Identify which cell holds the provided text, then report its (X, Y) central coordinate. 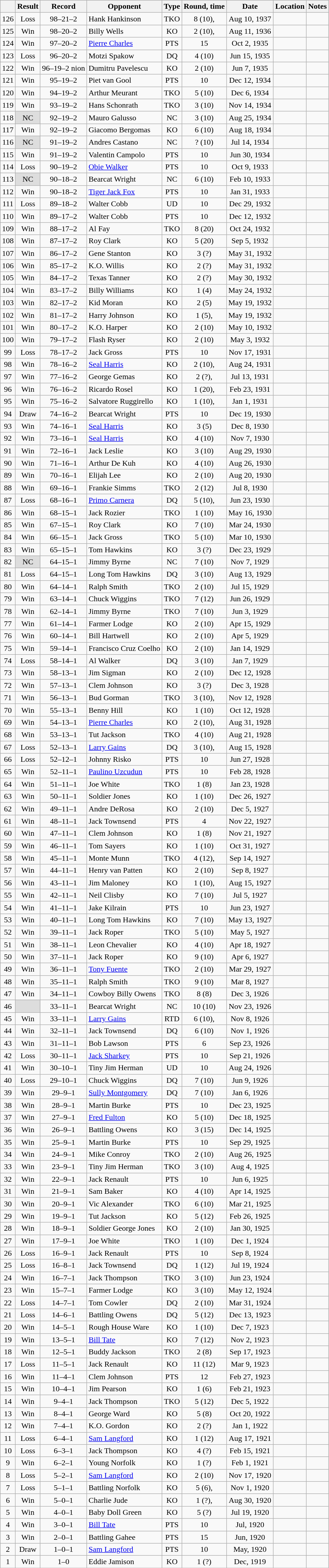
112 (8, 192)
Aug 11, 1936 (250, 31)
6–2–1 (63, 1463)
37–11–1 (63, 957)
Oct 24, 1932 (250, 229)
13 (8, 1414)
Mar 31, 1924 (250, 1302)
28 (8, 1228)
1 (20), (204, 389)
1–0–1 (63, 1550)
63 (8, 796)
14–5–1 (63, 1327)
Date (250, 6)
Jul 8, 1930 (250, 488)
38 (8, 1105)
125 (8, 31)
59–14–1 (63, 648)
Jan 31, 1933 (250, 192)
109 (8, 229)
12–5–1 (63, 1352)
5–1–1 (63, 1488)
George Ward (124, 1414)
Bill Hartwell (124, 636)
Nov 8, 1926 (250, 1019)
1 (4) (204, 290)
5 (10), (204, 500)
72 (8, 685)
Jul, 1920 (250, 1525)
Jun 27, 1928 (250, 760)
8 (8) (204, 994)
70–16–1 (63, 475)
2–0–1 (63, 1537)
41 (8, 1068)
Sep 8, 1927 (250, 870)
74–16–1 (63, 426)
Nov 17, 1920 (250, 1475)
89–18–2 (63, 204)
Gene Stanton (124, 253)
Johnny Risko (124, 760)
40 (8, 1080)
11 (8, 1438)
K.O. Harper (124, 327)
91 (8, 451)
124 (8, 43)
75 (8, 648)
54–13–1 (63, 722)
98 (8, 365)
16–9–1 (63, 1253)
4 (12), (204, 858)
66–15–1 (63, 537)
Tony Fuente (124, 969)
Battling Gahee (124, 1537)
74–16–2 (63, 414)
114 (8, 167)
Valentin Campolo (124, 155)
6–4–1 (63, 1438)
Hank Hankinson (124, 19)
Soldier Jones (124, 796)
35 (8, 1142)
56 (8, 883)
88–17–2 (63, 229)
Apr 15, 1929 (250, 624)
82–17–2 (63, 303)
Aug 4, 1925 (250, 1167)
26–9–1 (63, 1130)
Primo Carnera (124, 500)
Al Walker (124, 661)
35–11–1 (63, 982)
73–16–1 (63, 438)
18–9–1 (63, 1228)
Ricardo Rosel (124, 389)
1 (?), (204, 1500)
8 (8, 1475)
16–8–1 (63, 1265)
46–11–1 (63, 846)
Mauro Galusso (124, 117)
Dec 14, 1925 (250, 1130)
Apr 14, 1925 (250, 1191)
7 (8, 1488)
17 (8, 1364)
Opponent (124, 6)
Jun, 1920 (250, 1537)
1 (6) (204, 1389)
Aug 20, 1930 (250, 475)
Jan 1, 1922 (250, 1426)
32 (8, 1179)
39–11–1 (63, 932)
Oct 9, 1933 (250, 167)
Aug 21, 1928 (250, 735)
82 (8, 562)
Sep 14, 1927 (250, 858)
50–11–1 (63, 796)
Feb 26, 1925 (250, 1216)
3 (5) (204, 426)
5 (20) (204, 241)
110 (8, 216)
Dec 18, 1925 (250, 1117)
Mar 21, 1925 (250, 1204)
Nov 1, 1926 (250, 1031)
May 3, 1932 (250, 340)
3–0–1 (63, 1525)
Dec 7, 1923 (250, 1327)
Frankie Simms (124, 488)
103 (8, 303)
Sully Montgomery (124, 1093)
Apr 5, 1929 (250, 636)
51 (8, 945)
58–14–1 (63, 661)
Jim Sigman (124, 673)
70 (8, 710)
Jul 14, 1934 (250, 142)
62–14–1 (63, 611)
Mar 10, 1930 (250, 537)
Aug 17, 1921 (250, 1438)
8–4–1 (63, 1414)
Nov 2, 1923 (250, 1340)
73 (8, 673)
42–11–1 (63, 895)
105 (8, 278)
Bud Gorman (124, 698)
33 (8, 1167)
10 (10) (204, 1006)
3 (15) (204, 1130)
62 (8, 809)
79–17–2 (63, 340)
Dec 8, 1930 (250, 426)
Type (172, 6)
Aug 15, 1927 (250, 883)
Monte Munn (124, 858)
4–0–1 (63, 1512)
20 (8, 1327)
Dec 23, 1929 (250, 550)
52–11–1 (63, 772)
Dec 29, 1932 (250, 204)
Sep 23, 1926 (250, 1043)
Dec 12, 1932 (250, 216)
1 (8, 1562)
Oct 20, 1922 (250, 1414)
90 (8, 463)
Aug 15, 1928 (250, 747)
68–15–1 (63, 512)
29–9–1 (63, 1093)
96 (8, 389)
67 (8, 747)
27 (8, 1241)
Jul 5, 1927 (250, 895)
Andre DeRosa (124, 809)
Battling Norfolk (124, 1488)
51–11–1 (63, 784)
Jul 19, 1924 (250, 1265)
Harry Johnson (124, 315)
58–13–1 (63, 673)
Apr 6, 1927 (250, 957)
Nov 22, 1927 (250, 821)
113 (8, 179)
18 (8, 1352)
29–10–1 (63, 1080)
81 (8, 574)
5 (?) (204, 1512)
68 (8, 735)
Flash Ryser (124, 340)
47–11–1 (63, 833)
28–9–1 (63, 1105)
K.O. Willis (124, 266)
Aug 26, 1930 (250, 463)
Feb 10, 1933 (250, 179)
Dec 5, 1922 (250, 1401)
2 (8, 1550)
16 (8, 1377)
69 (8, 722)
84–17–2 (63, 278)
14 (8, 1401)
36–11–1 (63, 969)
Aug 25, 1934 (250, 117)
K.O. Gordon (124, 1426)
25 (8, 1265)
Nov 1, 1920 (250, 1488)
23–9–1 (63, 1167)
10–4–1 (63, 1389)
Arthur Meurant (124, 93)
Mar 29, 1927 (250, 969)
Jun 30, 1934 (250, 155)
80 (8, 587)
Nov 21, 1927 (250, 833)
106 (8, 266)
Piet van Gool (124, 80)
Aug 29, 1930 (250, 451)
118 (8, 117)
94 (8, 414)
RTD (172, 1019)
Hans Schonrath (124, 105)
Bob Lawson (124, 1043)
97 (8, 377)
Dec 12, 1934 (250, 80)
Texas Tanner (124, 278)
Giacomo Bergomas (124, 130)
97–20–2 (63, 43)
31–11–1 (63, 1043)
79 (8, 599)
Aug 13, 1929 (250, 574)
89–17–2 (63, 216)
Vic Alexander (124, 1204)
98–20–2 (63, 31)
117 (8, 130)
Baby Doll Green (124, 1512)
Soldier George Jones (124, 1228)
May 30, 1932 (250, 278)
5 (6), (204, 1488)
2 (?), (204, 377)
Jul 19, 1920 (250, 1512)
Obie Walker (124, 167)
5–0–1 (63, 1500)
42 (8, 1056)
99 (8, 352)
30–11–1 (63, 1056)
15–7–1 (63, 1290)
2 (8) (204, 1352)
81–17–2 (63, 315)
93 (8, 426)
Buddy Jackson (124, 1352)
Jan 30, 1925 (250, 1228)
Sam Baker (124, 1191)
49–11–1 (63, 809)
Leon Chevalier (124, 945)
90–19–2 (63, 167)
Dec 6, 1934 (250, 93)
108 (8, 241)
50 (8, 957)
45–11–1 (63, 858)
Charlie Jude (124, 1500)
36 (8, 1130)
Nov 17, 1931 (250, 352)
Dumitru Pavelescu (124, 68)
Feb 28, 1928 (250, 772)
14–7–1 (63, 1302)
34 (8, 1155)
59 (8, 846)
Notes (317, 6)
119 (8, 105)
Jack Rozier (124, 512)
75–16–2 (63, 401)
86 (8, 512)
Jun 23, 1924 (250, 1278)
Henry van Patten (124, 870)
65–15–1 (63, 550)
Aug 24, 1931 (250, 365)
Apr 18, 1927 (250, 945)
George Gemas (124, 377)
116 (8, 142)
66 (8, 760)
100 (8, 340)
1–0 (63, 1562)
Jun 9, 1926 (250, 1080)
Dec 23, 1925 (250, 1105)
Rough House Ware (124, 1327)
Jul 15, 1929 (250, 587)
Dec 1, 1924 (250, 1241)
61 (8, 821)
57 (8, 870)
Jack Leslie (124, 451)
27–9–1 (63, 1117)
6 (10), (204, 1019)
60 (8, 833)
Jun 6, 1925 (250, 1179)
1 (5), (204, 315)
92 (8, 438)
80–17–2 (63, 327)
31 (8, 1191)
Jim Pearson (124, 1389)
87 (8, 500)
Tom Cowler (124, 1302)
Dec 3, 1926 (250, 994)
34–11–1 (63, 994)
61–14–1 (63, 624)
24–9–1 (63, 1155)
26 (8, 1253)
74 (8, 661)
111 (8, 204)
29 (8, 1216)
Nov 23, 1926 (250, 1006)
Tom Hawkins (124, 550)
Sep 21, 1926 (250, 1056)
95 (8, 401)
54 (8, 907)
53 (8, 920)
63–14–1 (63, 599)
53–13–1 (63, 735)
11 (12) (204, 1364)
2 (5) (204, 303)
121 (8, 80)
25–9–1 (63, 1142)
Feb 1, 1921 (250, 1463)
Aug 18, 1934 (250, 130)
Jack Sharkey (124, 1056)
Jan 7, 1929 (250, 661)
Dec 13, 1923 (250, 1315)
39 (8, 1093)
72–16–1 (63, 451)
4 (?) (204, 1451)
Nov 7, 1930 (250, 438)
3 (8, 1537)
49 (8, 969)
Elijah Lee (124, 475)
78 (8, 611)
52–13–1 (63, 747)
8 (10), (204, 19)
19–9–1 (63, 1216)
20–9–1 (63, 1204)
Record (63, 6)
44–11–1 (63, 870)
69–16–1 (63, 488)
21–9–1 (63, 1191)
46 (8, 1006)
2 (12) (204, 488)
Salvatore Ruggirello (124, 401)
23 (8, 1290)
Oct 2, 1935 (250, 43)
? (10) (204, 142)
96–19–2 nion (63, 68)
Sep 29, 1925 (250, 1142)
Nov 7, 1929 (250, 562)
84 (8, 537)
44 (8, 1031)
6–3–1 (63, 1451)
40–11–1 (63, 920)
Billy Wells (124, 31)
Jun 15, 1935 (250, 56)
Eddie Jamison (124, 1562)
Tom Sayers (124, 846)
48 (8, 982)
9 (8, 1463)
98–21–2 (63, 19)
Jake Kilrain (124, 907)
64–14–1 (63, 587)
Dec 26, 1927 (250, 796)
89 (8, 475)
47 (8, 994)
Arthur De Kuh (124, 463)
85–17–2 (63, 266)
83–17–2 (63, 290)
Oct 12, 1928 (250, 710)
120 (8, 93)
Location (290, 6)
Jan 6, 1926 (250, 1093)
57–13–1 (63, 685)
Feb 15, 1921 (250, 1451)
Jim Maloney (124, 883)
68–16–1 (63, 500)
115 (8, 155)
May, 1920 (250, 1550)
Round, time (204, 6)
Billy Williams (124, 290)
78–16–2 (63, 365)
Mike Conroy (124, 1155)
107 (8, 253)
Aug 30, 1920 (250, 1500)
Dec 19, 1930 (250, 414)
Francisco Cruz Coelho (124, 648)
38–11–1 (63, 945)
123 (8, 56)
Andres Castano (124, 142)
11–4–1 (63, 1377)
76–16–2 (63, 389)
Neil Clisby (124, 895)
9–4–1 (63, 1401)
Aug 26, 1925 (250, 1155)
5 (8) (204, 1414)
Jun 26, 1929 (250, 599)
56–13–1 (63, 698)
Feb 23, 1931 (250, 389)
Tiger Jack Fox (124, 192)
Sep 17, 1923 (250, 1352)
24 (8, 1278)
Dec, 1919 (250, 1562)
Feb 21, 1923 (250, 1389)
71 (8, 698)
22–9–1 (63, 1179)
Al Fay (124, 229)
30 (8, 1204)
43–11–1 (63, 883)
Result (28, 6)
Nov 14, 1934 (250, 105)
8 (20) (204, 229)
32–11–1 (63, 1031)
Dec 3, 1928 (250, 685)
Fred Fulton (124, 1117)
45 (8, 1019)
58 (8, 858)
Jan 14, 1929 (250, 648)
May 24, 1932 (250, 290)
May 16, 1930 (250, 512)
19 (8, 1340)
102 (8, 315)
48–11–1 (63, 821)
17–9–1 (63, 1241)
21 (8, 1315)
Nov 12, 1928 (250, 698)
52–12–1 (63, 760)
41–11–1 (63, 907)
Sep 5, 1932 (250, 241)
88 (8, 488)
77 (8, 624)
95–19–2 (63, 80)
Benny Hill (124, 710)
126 (8, 19)
Sep 8, 1924 (250, 1253)
Feb 27, 1923 (250, 1377)
May 5, 1927 (250, 932)
78–17–2 (63, 352)
Oct 31, 1927 (250, 846)
96–20–2 (63, 56)
83 (8, 550)
86–17–2 (63, 253)
Kid Moran (124, 303)
May 10, 1932 (250, 327)
May 13, 1927 (250, 920)
Aug 24, 1926 (250, 1068)
55–13–1 (63, 710)
30–10–1 (63, 1068)
16–7–1 (63, 1278)
Motzi Spakow (124, 56)
Jun 23, 1927 (250, 907)
65 (8, 772)
Dec 12, 1928 (250, 673)
101 (8, 327)
Paulino Uzcudun (124, 772)
Aug 10, 1937 (250, 19)
Jun 3, 1929 (250, 611)
93–19–2 (63, 105)
Mar 8, 1927 (250, 982)
Mar 24, 1930 (250, 525)
5–2–1 (63, 1475)
Jun 7, 1935 (250, 68)
60–14–1 (63, 636)
52 (8, 932)
7–4–1 (63, 1426)
122 (8, 68)
11–5–1 (63, 1364)
76 (8, 636)
Jul 13, 1931 (250, 377)
Cowboy Billy Owens (124, 994)
Jan 23, 1928 (250, 784)
37 (8, 1117)
Mar 9, 1923 (250, 1364)
67–15–1 (63, 525)
May 12, 1924 (250, 1290)
Young Norfolk (124, 1463)
94–19–2 (63, 93)
77–16–2 (63, 377)
Jun 23, 1930 (250, 500)
Aug 31, 1928 (250, 722)
22 (8, 1302)
87–17–2 (63, 241)
5 (8, 1512)
Dec 5, 1927 (250, 809)
14–6–1 (63, 1315)
55 (8, 895)
85 (8, 525)
Jan 1, 1931 (250, 401)
71–16–1 (63, 463)
104 (8, 290)
64 (8, 784)
43 (8, 1043)
13–5–1 (63, 1340)
